Return (x, y) of the center of cell containing provided text 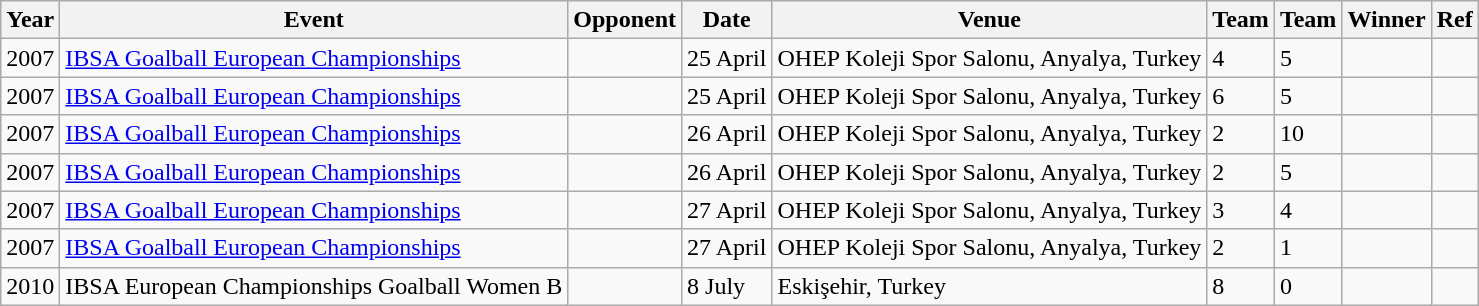
3 (1241, 210)
8 July (727, 286)
2010 (30, 286)
Opponent (625, 20)
1 (1308, 248)
0 (1308, 286)
Event (314, 20)
Winner (1386, 20)
6 (1241, 96)
Date (727, 20)
Venue (990, 20)
10 (1308, 134)
8 (1241, 286)
Ref (1454, 20)
Year (30, 20)
IBSA European Championships Goalball Women B (314, 286)
Eskişehir, Turkey (990, 286)
